Extract the (X, Y) coordinate from the center of the cell holding the provided text.  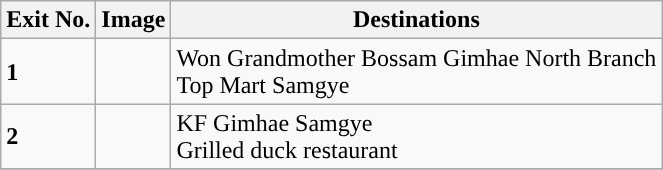
Won Grandmother Bossam Gimhae North BranchTop Mart Samgye (416, 72)
Exit No. (48, 20)
KF Gimhae SamgyeGrilled duck restaurant (416, 136)
Destinations (416, 20)
2 (48, 136)
Image (134, 20)
1 (48, 72)
